Provide the [X, Y] coordinate of the cell's center where the given text is located.  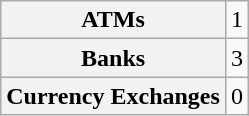
3 [236, 58]
0 [236, 96]
ATMs [114, 20]
1 [236, 20]
Currency Exchanges [114, 96]
Banks [114, 58]
